Return [x, y] of the center of cell containing provided text 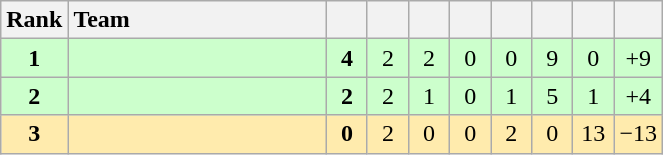
9 [552, 58]
4 [346, 58]
−13 [638, 134]
Team [198, 20]
+4 [638, 96]
5 [552, 96]
Rank [34, 20]
13 [594, 134]
+9 [638, 58]
3 [34, 134]
